From the cell containing the given text, extract its center point as (X, Y) coordinate. 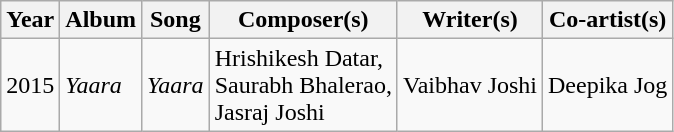
Vaibhav Joshi (470, 85)
Deepika Jog (608, 85)
Album (101, 20)
Year (30, 20)
2015 (30, 85)
Writer(s) (470, 20)
Hrishikesh Datar, Saurabh Bhalerao, Jasraj Joshi (303, 85)
Co-artist(s) (608, 20)
Composer(s) (303, 20)
Song (176, 20)
